Output the (x, y) coordinate of the center of the cell containing the given text.  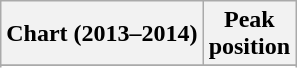
Chart (2013–2014) (102, 34)
Peakposition (249, 34)
